From the cell containing the given text, extract its center point as [x, y] coordinate. 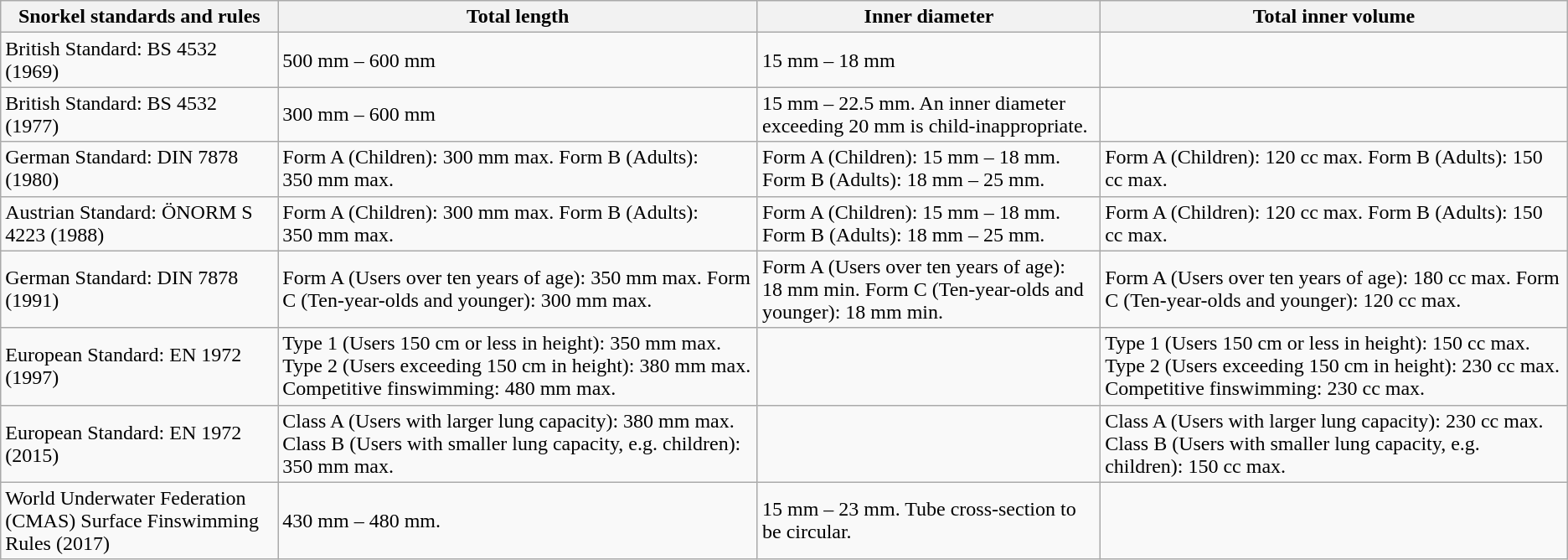
15 mm – 18 mm [928, 60]
British Standard: BS 4532 (1969) [139, 60]
German Standard: DIN 7878 (1980) [139, 169]
Snorkel standards and rules [139, 17]
15 mm – 23 mm. Tube cross-section to be circular. [928, 521]
Inner diameter [928, 17]
Class A (Users with larger lung capacity): 380 mm max. Class B (Users with smaller lung capacity, e.g. children): 350 mm max. [518, 443]
Form A (Users over ten years of age): 350 mm max. Form C (Ten-year-olds and younger): 300 mm max. [518, 289]
European Standard: EN 1972 (1997) [139, 366]
British Standard: BS 4532 (1977) [139, 114]
Form A (Users over ten years of age): 18 mm min. Form C (Ten-year-olds and younger): 18 mm min. [928, 289]
Type 1 (Users 150 cm or less in height): 350 mm max. Type 2 (Users exceeding 150 cm in height): 380 mm max. Competitive finswimming: 480 mm max. [518, 366]
300 mm – 600 mm [518, 114]
15 mm – 22.5 mm. An inner diameter exceeding 20 mm is child-inappropriate. [928, 114]
European Standard: EN 1972 (2015) [139, 443]
German Standard: DIN 7878 (1991) [139, 289]
Form A (Users over ten years of age): 180 cc max. Form C (Ten-year-olds and younger): 120 cc max. [1334, 289]
430 mm – 480 mm. [518, 521]
World Underwater Federation (CMAS) Surface Finswimming Rules (2017) [139, 521]
Total inner volume [1334, 17]
Total length [518, 17]
Class A (Users with larger lung capacity): 230 cc max. Class B (Users with smaller lung capacity, e.g. children): 150 cc max. [1334, 443]
500 mm – 600 mm [518, 60]
Austrian Standard: ÖNORM S 4223 (1988) [139, 223]
Type 1 (Users 150 cm or less in height): 150 cc max. Type 2 (Users exceeding 150 cm in height): 230 cc max. Competitive finswimming: 230 cc max. [1334, 366]
